From the cell containing the given text, extract its center point as (x, y) coordinate. 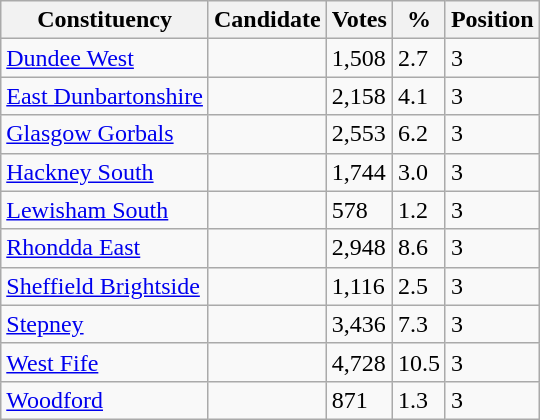
8.6 (418, 248)
Position (492, 20)
2.7 (418, 58)
Lewisham South (105, 210)
1,508 (359, 58)
Rhondda East (105, 248)
Stepney (105, 324)
West Fife (105, 362)
2,553 (359, 134)
2,158 (359, 96)
10.5 (418, 362)
2,948 (359, 248)
7.3 (418, 324)
1,744 (359, 172)
Candidate (267, 20)
1,116 (359, 286)
Votes (359, 20)
Woodford (105, 400)
Constituency (105, 20)
Dundee West (105, 58)
4,728 (359, 362)
East Dunbartonshire (105, 96)
Glasgow Gorbals (105, 134)
6.2 (418, 134)
1.3 (418, 400)
1.2 (418, 210)
% (418, 20)
Hackney South (105, 172)
Sheffield Brightside (105, 286)
3.0 (418, 172)
578 (359, 210)
3,436 (359, 324)
2.5 (418, 286)
4.1 (418, 96)
871 (359, 400)
